Find where the given text appears and provide that cell's center as (x, y) coordinate. 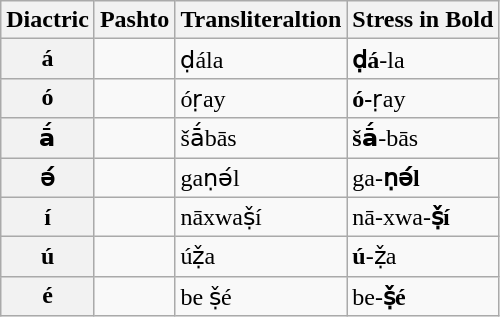
ḍá-la (423, 59)
Stress in Bold (423, 20)
ó-ṛay (423, 98)
šā́-bās (423, 138)
úẓ̌a (261, 257)
Diactric (48, 20)
šā́bās (261, 138)
óṛay (261, 98)
be ṣ̌é (261, 296)
í (48, 217)
é (48, 296)
ә́ (48, 178)
ḍála (261, 59)
ú (48, 257)
nāxwaṣ̌í (261, 217)
gaṇә́l (261, 178)
ú-ẓ̌a (423, 257)
ó (48, 98)
Transliteraltion (261, 20)
be-ṣ̌é (423, 296)
nā-xwa-ṣ̌í (423, 217)
Pashto (134, 20)
ga-ṇә́l (423, 178)
ā́ (48, 138)
á (48, 59)
